Pinpoint the cell where the given text exists, returning its [x, y] midpoint coordinate. 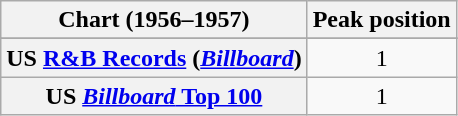
Peak position [382, 20]
US R&B Records (Billboard) [154, 58]
Chart (1956–1957) [154, 20]
US Billboard Top 100 [154, 96]
